Scan for the cell matching the given text and deliver its [X, Y] coordinate at center. 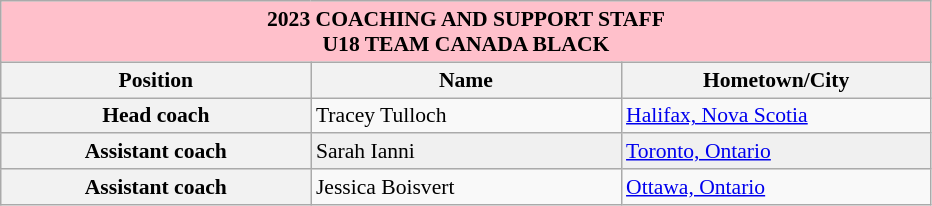
Tracey Tulloch [466, 116]
Position [156, 80]
2023 COACHING AND SUPPORT STAFFU18 TEAM CANADA BLACK [466, 32]
Toronto, Ontario [776, 152]
Hometown/City [776, 80]
Sarah Ianni [466, 152]
Head coach [156, 116]
Halifax, Nova Scotia [776, 116]
Ottawa, Ontario [776, 187]
Name [466, 80]
Jessica Boisvert [466, 187]
